From the cell containing the given text, extract its center point as (x, y) coordinate. 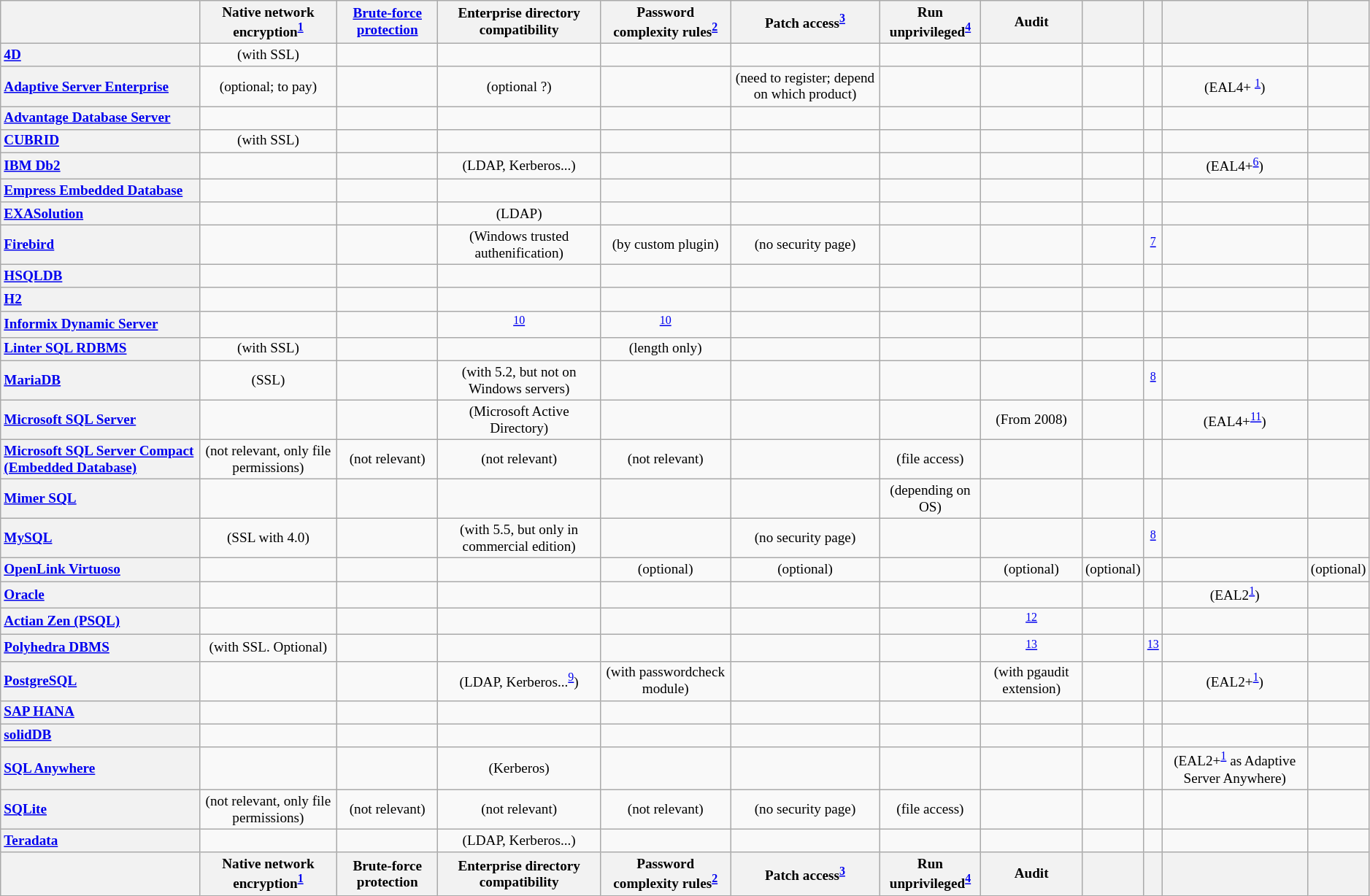
(optional; to pay) (268, 86)
Microsoft SQL Server Compact (Embedded Database) (101, 459)
(with SSL. Optional) (268, 648)
SQL Anywhere (101, 768)
(From 2008) (1031, 420)
(with pgaudit extension) (1031, 681)
(EAL2+1 as Adaptive Server Anywhere) (1235, 768)
(with passwordcheck module) (666, 681)
Actian Zen (PSQL) (101, 622)
solidDB (101, 735)
(Kerberos) (519, 768)
HSQLDB (101, 277)
SAP HANA (101, 712)
Advantage Database Server (101, 117)
PostgreSQL (101, 681)
(SSL with 4.0) (268, 538)
Empress Embedded Database (101, 190)
(with 5.2, but not on Windows servers) (519, 380)
(depending on OS) (930, 498)
(LDAP, Kerberos...9) (519, 681)
Informix Dynamic Server (101, 324)
(Microsoft Active Directory) (519, 420)
(EAL4+6) (1235, 166)
(length only) (666, 349)
4D (101, 55)
H2 (101, 299)
Teradata (101, 841)
(SSL) (268, 380)
(optional ?) (519, 86)
Mimer SQL (101, 498)
OpenLink Virtuoso (101, 570)
(LDAP) (519, 214)
Oracle (101, 594)
(EAL4+ 1) (1235, 86)
(EAL4+11) (1235, 420)
Polyhedra DBMS (101, 648)
MySQL (101, 538)
Adaptive Server Enterprise (101, 86)
MariaDB (101, 380)
7 (1153, 244)
IBM Db2 (101, 166)
(by custom plugin) (666, 244)
EXASolution (101, 214)
(EAL21) (1235, 594)
Linter SQL RDBMS (101, 349)
(EAL2+1) (1235, 681)
(need to register; depend on which product) (805, 86)
Microsoft SQL Server (101, 420)
(with 5.5, but only in commercial edition) (519, 538)
12 (1031, 622)
(Windows trusted authenification) (519, 244)
CUBRID (101, 141)
SQLite (101, 809)
Firebird (101, 244)
